Return (x, y) of the center of cell containing provided text 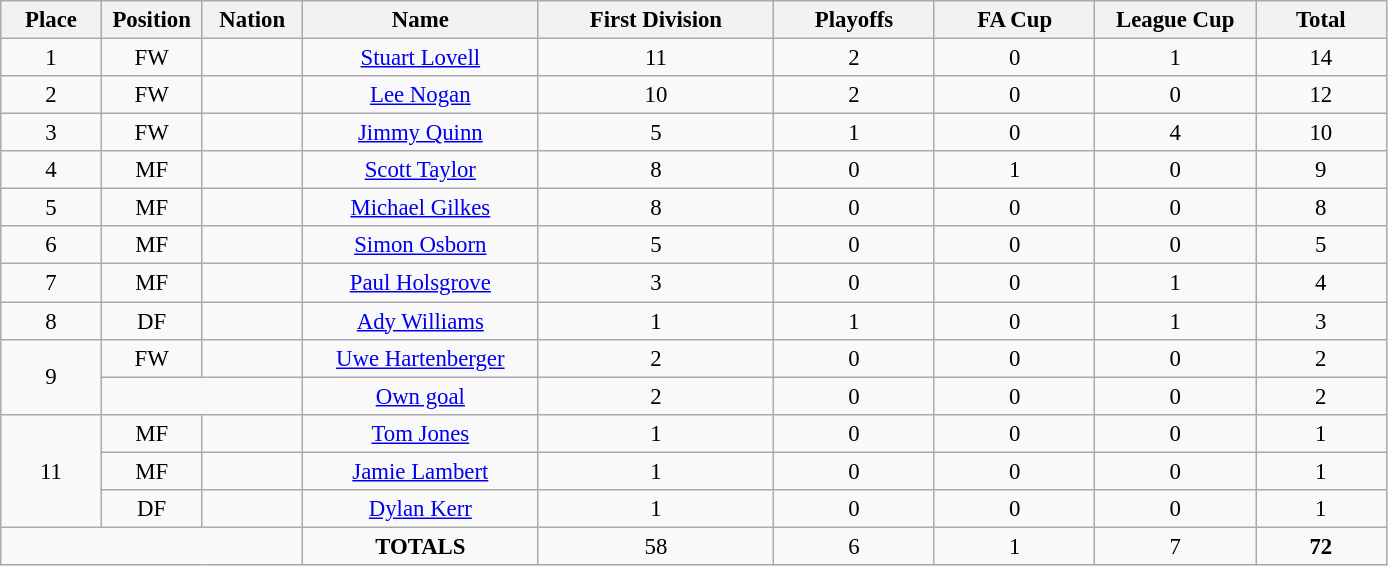
Ady Williams (421, 321)
Lee Nogan (421, 95)
TOTALS (421, 546)
First Division (656, 20)
Position (152, 20)
Paul Holsgrove (421, 283)
Dylan Kerr (421, 509)
14 (1322, 58)
Simon Osborn (421, 245)
Total (1322, 20)
Nation (252, 20)
Scott Taylor (421, 170)
Jamie Lambert (421, 471)
58 (656, 546)
Own goal (421, 396)
Playoffs (854, 20)
Tom Jones (421, 433)
Stuart Lovell (421, 58)
FA Cup (1014, 20)
Jimmy Quinn (421, 133)
72 (1322, 546)
Name (421, 20)
Uwe Hartenberger (421, 358)
Michael Gilkes (421, 208)
League Cup (1176, 20)
12 (1322, 95)
Place (52, 20)
